Provide the (x, y) coordinate of the cell's center where the given text is located.  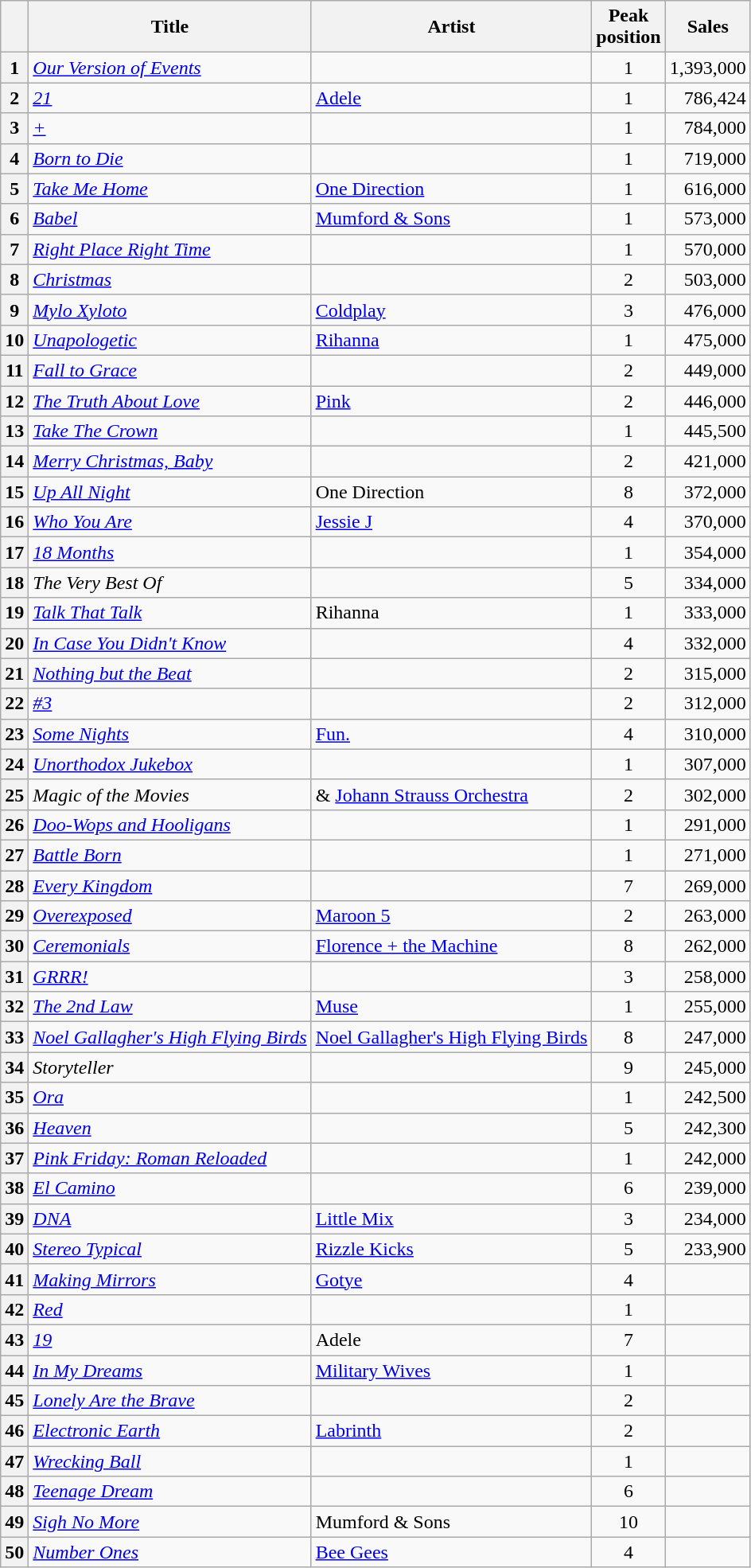
263,000 (708, 916)
247,000 (708, 1037)
18 (14, 583)
33 (14, 1037)
14 (14, 462)
23 (14, 734)
476,000 (708, 310)
25 (14, 794)
449,000 (708, 370)
Fun. (452, 734)
Coldplay (452, 310)
Babel (170, 219)
616,000 (708, 189)
310,000 (708, 734)
Some Nights (170, 734)
Jessie J (452, 522)
719,000 (708, 158)
Born to Die (170, 158)
262,000 (708, 946)
Number Ones (170, 1552)
Christmas (170, 279)
20 (14, 643)
11 (14, 370)
15 (14, 492)
Take The Crown (170, 431)
43 (14, 1340)
Muse (452, 1007)
The 2nd Law (170, 1007)
27 (14, 855)
570,000 (708, 249)
42 (14, 1309)
354,000 (708, 552)
Talk That Talk (170, 613)
Sales (708, 27)
#3 (170, 704)
Red (170, 1309)
Up All Night (170, 492)
Pink Friday: Roman Reloaded (170, 1158)
372,000 (708, 492)
Making Mirrors (170, 1279)
GRRR! (170, 977)
Nothing but the Beat (170, 673)
The Very Best Of (170, 583)
18 Months (170, 552)
312,000 (708, 704)
Maroon 5 (452, 916)
445,500 (708, 431)
271,000 (708, 855)
16 (14, 522)
47 (14, 1461)
269,000 (708, 886)
307,000 (708, 764)
Peakposition (628, 27)
48 (14, 1492)
Ceremonials (170, 946)
Stereo Typical (170, 1249)
332,000 (708, 643)
Ora (170, 1098)
370,000 (708, 522)
37 (14, 1158)
13 (14, 431)
786,424 (708, 98)
44 (14, 1370)
Lonely Are the Brave (170, 1401)
36 (14, 1128)
& Johann Strauss Orchestra (452, 794)
234,000 (708, 1219)
242,300 (708, 1128)
50 (14, 1552)
302,000 (708, 794)
17 (14, 552)
Storyteller (170, 1067)
Mylo Xyloto (170, 310)
242,500 (708, 1098)
Right Place Right Time (170, 249)
334,000 (708, 583)
46 (14, 1431)
Magic of the Movies (170, 794)
Merry Christmas, Baby (170, 462)
573,000 (708, 219)
45 (14, 1401)
239,000 (708, 1188)
Doo-Wops and Hooligans (170, 825)
Heaven (170, 1128)
233,900 (708, 1249)
34 (14, 1067)
Wrecking Ball (170, 1461)
291,000 (708, 825)
In My Dreams (170, 1370)
Overexposed (170, 916)
Unorthodox Jukebox (170, 764)
242,000 (708, 1158)
38 (14, 1188)
Teenage Dream (170, 1492)
The Truth About Love (170, 400)
41 (14, 1279)
1,393,000 (708, 68)
22 (14, 704)
40 (14, 1249)
255,000 (708, 1007)
24 (14, 764)
DNA (170, 1219)
Title (170, 27)
49 (14, 1522)
Bee Gees (452, 1552)
Who You Are (170, 522)
26 (14, 825)
Unapologetic (170, 340)
Rizzle Kicks (452, 1249)
In Case You Didn't Know (170, 643)
784,000 (708, 128)
39 (14, 1219)
475,000 (708, 340)
Fall to Grace (170, 370)
503,000 (708, 279)
333,000 (708, 613)
Little Mix (452, 1219)
258,000 (708, 977)
Electronic Earth (170, 1431)
28 (14, 886)
Labrinth (452, 1431)
446,000 (708, 400)
245,000 (708, 1067)
32 (14, 1007)
Artist (452, 27)
Pink (452, 400)
Battle Born (170, 855)
31 (14, 977)
29 (14, 916)
Take Me Home (170, 189)
Our Version of Events (170, 68)
12 (14, 400)
30 (14, 946)
35 (14, 1098)
Sigh No More (170, 1522)
Every Kingdom (170, 886)
El Camino (170, 1188)
Military Wives (452, 1370)
315,000 (708, 673)
Gotye (452, 1279)
Florence + the Machine (452, 946)
421,000 (708, 462)
+ (170, 128)
